Locate the cell with the specified text and output its (X, Y) center coordinate. 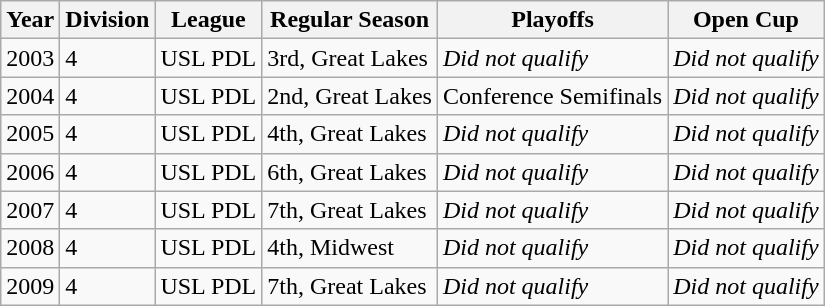
4th, Great Lakes (350, 134)
Playoffs (552, 20)
4th, Midwest (350, 248)
League (208, 20)
2007 (30, 210)
2006 (30, 172)
2005 (30, 134)
Regular Season (350, 20)
Conference Semifinals (552, 96)
3rd, Great Lakes (350, 58)
2008 (30, 248)
Open Cup (746, 20)
2nd, Great Lakes (350, 96)
Division (108, 20)
Year (30, 20)
2003 (30, 58)
6th, Great Lakes (350, 172)
2004 (30, 96)
2009 (30, 286)
